Scan for the cell matching the given text and deliver its [x, y] coordinate at center. 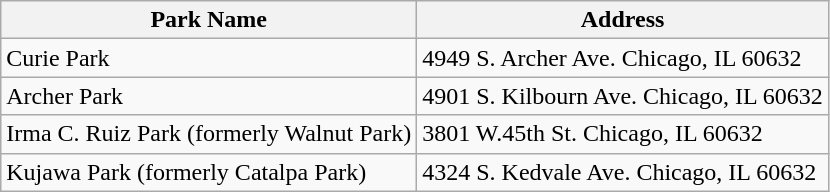
Park Name [209, 20]
4324 S. Kedvale Ave. Chicago, IL 60632 [623, 172]
Address [623, 20]
Irma C. Ruiz Park (formerly Walnut Park) [209, 134]
4949 S. Archer Ave. Chicago, IL 60632 [623, 58]
Archer Park [209, 96]
3801 W.45th St. Chicago, IL 60632 [623, 134]
Kujawa Park (formerly Catalpa Park) [209, 172]
Curie Park [209, 58]
4901 S. Kilbourn Ave. Chicago, IL 60632 [623, 96]
